Search for the cell housing the specified text and yield its (x, y) center coordinate. 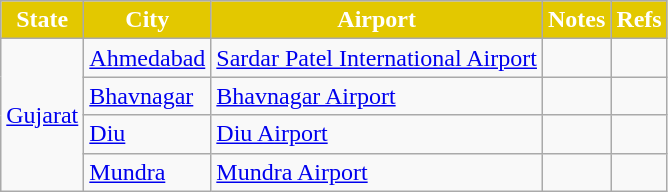
Notes (576, 20)
Diu Airport (377, 134)
Diu (148, 134)
City (148, 20)
Gujarat (42, 115)
Bhavnagar (148, 96)
Refs (639, 20)
Ahmedabad (148, 58)
Airport (377, 20)
Mundra Airport (377, 172)
Mundra (148, 172)
Sardar Patel International Airport (377, 58)
Bhavnagar Airport (377, 96)
State (42, 20)
